Find where the given text appears and provide that cell's center as (X, Y) coordinate. 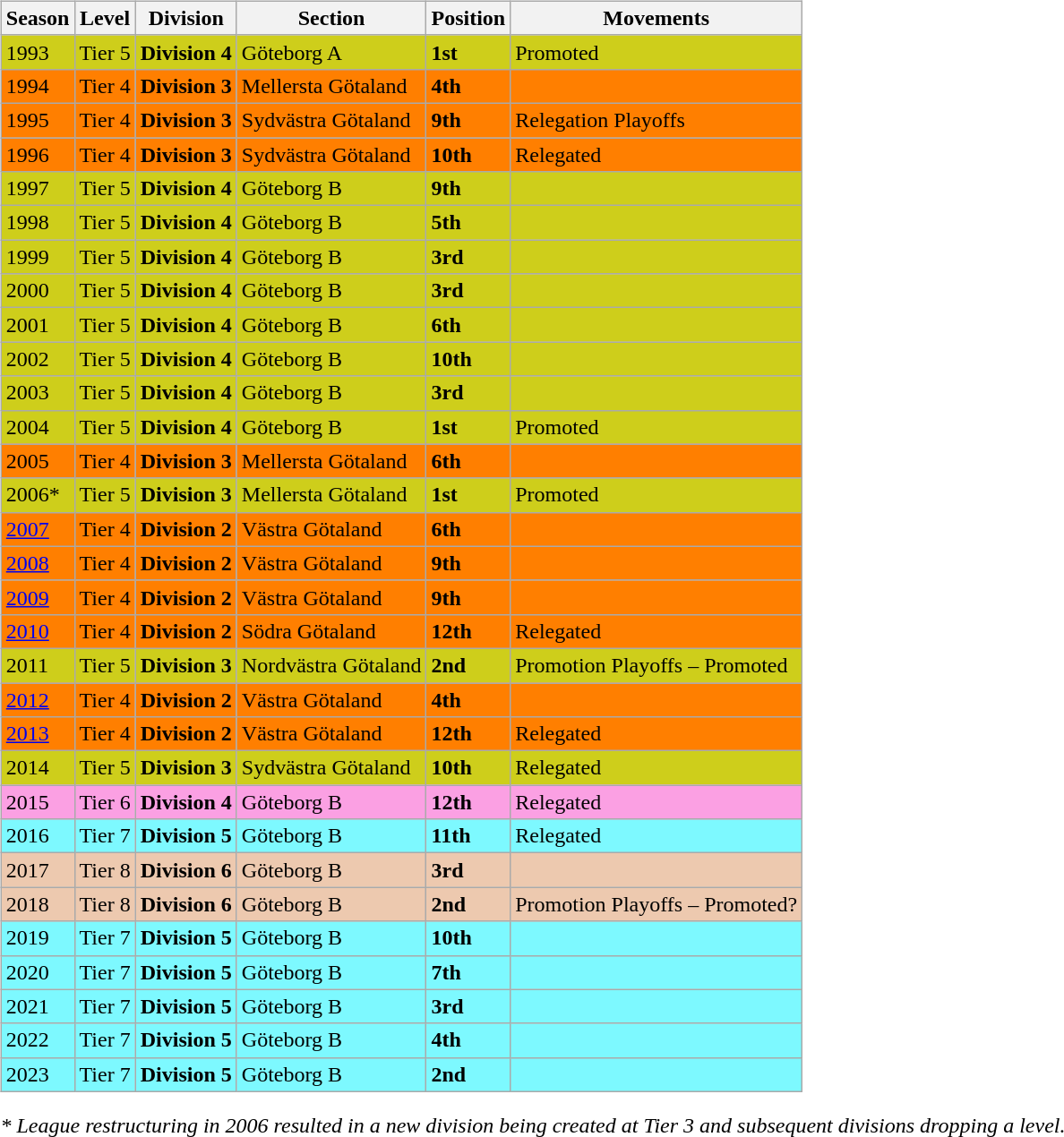
Promotion Playoffs – Promoted (656, 665)
2021 (38, 1006)
1996 (38, 155)
2000 (38, 291)
2010 (38, 631)
2018 (38, 904)
Season (38, 18)
2005 (38, 461)
2015 (38, 802)
Section (331, 18)
2014 (38, 768)
Level (105, 18)
1999 (38, 257)
5th (468, 223)
1998 (38, 223)
2019 (38, 938)
Relegation Playoffs (656, 120)
Nordvästra Götaland (331, 665)
Tier 6 (105, 802)
2023 (38, 1074)
2017 (38, 870)
2012 (38, 699)
2003 (38, 393)
2001 (38, 325)
2007 (38, 529)
2022 (38, 1040)
Division (186, 18)
Position (468, 18)
1997 (38, 189)
2011 (38, 665)
1994 (38, 86)
2006* (38, 495)
2020 (38, 972)
Södra Götaland (331, 631)
11th (468, 836)
2013 (38, 734)
Promotion Playoffs – Promoted? (656, 904)
2008 (38, 563)
2016 (38, 836)
2002 (38, 359)
2004 (38, 427)
1995 (38, 120)
Movements (656, 18)
2009 (38, 597)
1993 (38, 52)
Göteborg A (331, 52)
7th (468, 972)
